Find where the given text appears and provide that cell's center as [x, y] coordinate. 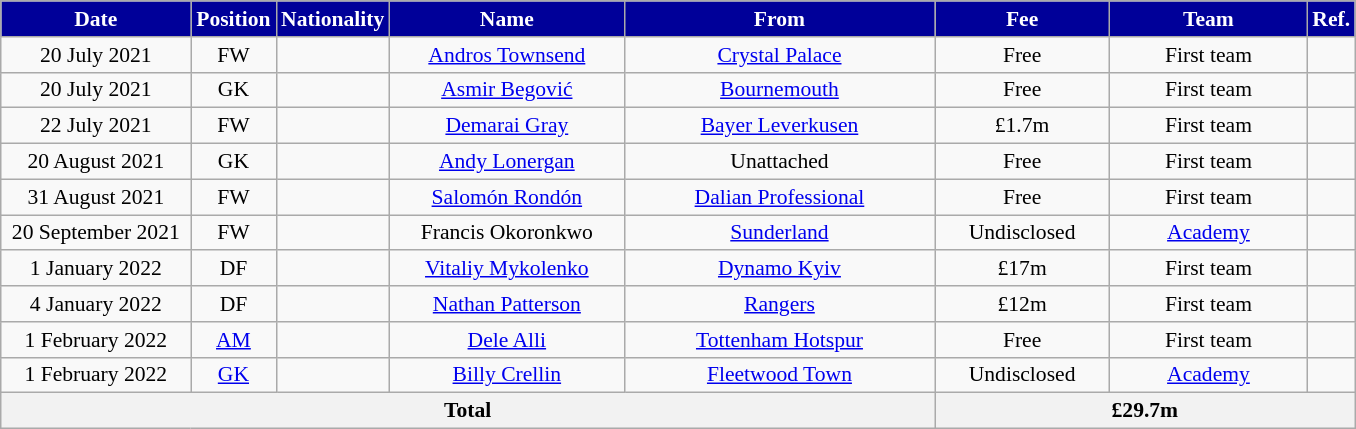
Nathan Patterson [506, 304]
Rangers [779, 304]
Tottenham Hotspur [779, 340]
Crystal Palace [779, 55]
4 January 2022 [96, 304]
Andy Lonergan [506, 162]
Total [468, 411]
£17m [1022, 269]
Billy Crellin [506, 375]
Asmir Begović [506, 90]
£29.7m [1146, 411]
Fee [1022, 19]
22 July 2021 [96, 126]
Fleetwood Town [779, 375]
Sunderland [779, 233]
£12m [1022, 304]
Team [1209, 19]
Position [234, 19]
Demarai Gray [506, 126]
AM [234, 340]
Dele Alli [506, 340]
Name [506, 19]
Vitaliy Mykolenko [506, 269]
Andros Townsend [506, 55]
Nationality [332, 19]
20 August 2021 [96, 162]
Francis Okoronkwo [506, 233]
Salomón Rondón [506, 197]
31 August 2021 [96, 197]
Dalian Professional [779, 197]
From [779, 19]
20 September 2021 [96, 233]
1 January 2022 [96, 269]
£1.7m [1022, 126]
Dynamo Kyiv [779, 269]
Unattached [779, 162]
Date [96, 19]
Bayer Leverkusen [779, 126]
Bournemouth [779, 90]
Ref. [1331, 19]
